Locate the cell with the specified text and output its (X, Y) center coordinate. 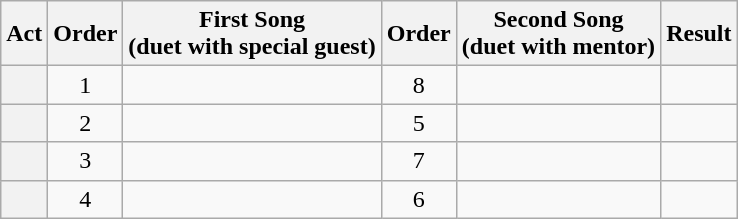
8 (418, 85)
2 (86, 123)
4 (86, 199)
First Song(duet with special guest) (252, 34)
Result (699, 34)
Act (24, 34)
6 (418, 199)
5 (418, 123)
1 (86, 85)
7 (418, 161)
Second Song(duet with mentor) (558, 34)
3 (86, 161)
